Capture the cell that displays the provided text and extract its [x, y] central coordinate. 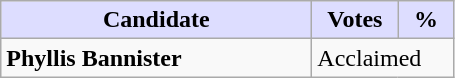
% [426, 20]
Candidate [156, 20]
Votes [355, 20]
Phyllis Bannister [156, 58]
Acclaimed [383, 58]
